Detect which cell encompasses the target text, then output its (x, y) center coordinate. 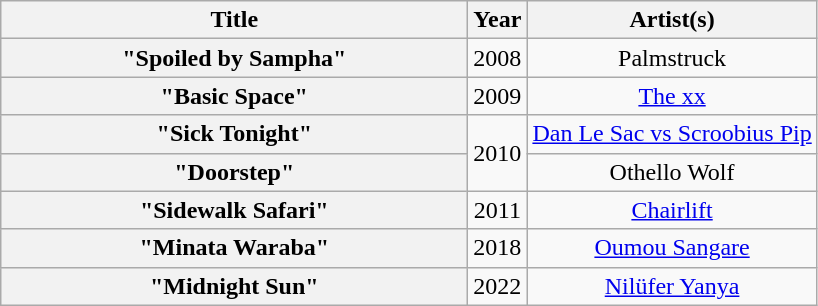
Oumou Sangare (672, 248)
"Minata Waraba" (234, 248)
"Basic Space" (234, 96)
Title (234, 20)
Othello Wolf (672, 172)
Year (498, 20)
Palmstruck (672, 58)
2009 (498, 96)
2011 (498, 210)
2010 (498, 153)
Dan Le Sac vs Scroobius Pip (672, 134)
2022 (498, 286)
2008 (498, 58)
2018 (498, 248)
"Sick Tonight" (234, 134)
Nilüfer Yanya (672, 286)
"Doorstep" (234, 172)
Chairlift (672, 210)
The xx (672, 96)
"Midnight Sun" (234, 286)
"Sidewalk Safari" (234, 210)
"Spoiled by Sampha" (234, 58)
Artist(s) (672, 20)
